Return the (x, y) coordinate for the center point of the cell that contains the specified text.  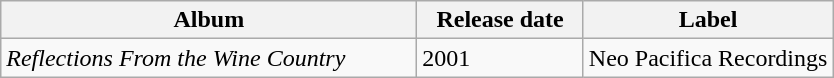
Album (209, 20)
Release date (500, 20)
Neo Pacifica Recordings (708, 58)
2001 (500, 58)
Label (708, 20)
Reflections From the Wine Country (209, 58)
